Identify which cell holds the provided text, then report its (x, y) central coordinate. 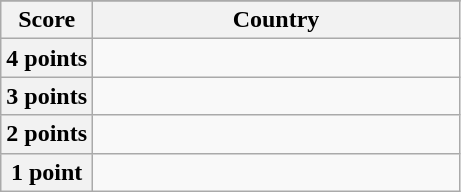
Country (276, 20)
3 points (47, 96)
4 points (47, 58)
Score (47, 20)
1 point (47, 172)
2 points (47, 134)
